Return (x, y) of the center of cell containing provided text 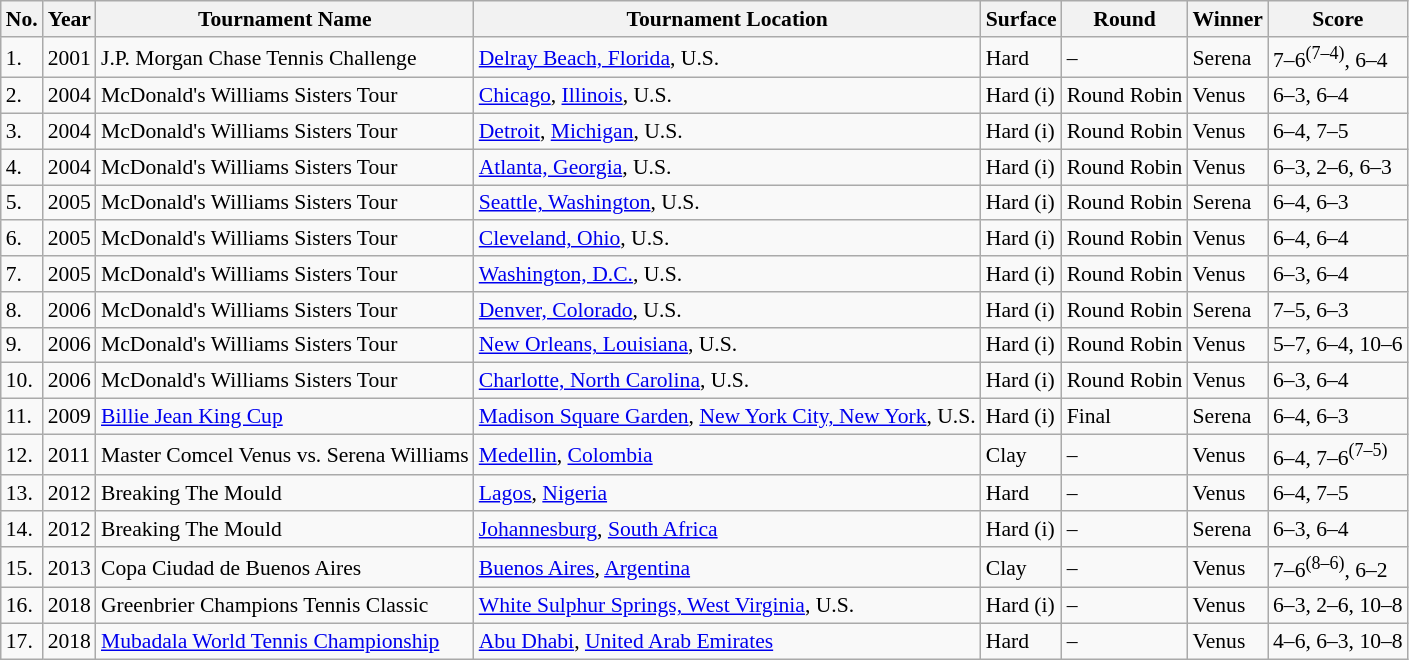
Abu Dhabi, United Arab Emirates (728, 642)
Year (70, 19)
7–6(7–4), 6–4 (1338, 58)
J.P. Morgan Chase Tennis Challenge (285, 58)
7–5, 6–3 (1338, 310)
5–7, 6–4, 10–6 (1338, 345)
White Sulphur Springs, West Virginia, U.S. (728, 606)
Atlanta, Georgia, U.S. (728, 167)
8. (22, 310)
Surface (1022, 19)
Johannesburg, South Africa (728, 529)
Copa Ciudad de Buenos Aires (285, 568)
Medellin, Colombia (728, 454)
17. (22, 642)
Denver, Colorado, U.S. (728, 310)
Round (1125, 19)
2013 (70, 568)
7. (22, 274)
No. (22, 19)
Detroit, Michigan, U.S. (728, 132)
Tournament Name (285, 19)
Lagos, Nigeria (728, 494)
9. (22, 345)
New Orleans, Louisiana, U.S. (728, 345)
Greenbrier Champions Tennis Classic (285, 606)
6–4, 6–4 (1338, 239)
2. (22, 96)
Master Comcel Venus vs. Serena Williams (285, 454)
1. (22, 58)
6–4, 7–6(7–5) (1338, 454)
4–6, 6–3, 10–8 (1338, 642)
13. (22, 494)
10. (22, 381)
Tournament Location (728, 19)
Billie Jean King Cup (285, 417)
Mubadala World Tennis Championship (285, 642)
16. (22, 606)
Final (1125, 417)
2001 (70, 58)
Chicago, Illinois, U.S. (728, 96)
6–3, 2–6, 10–8 (1338, 606)
15. (22, 568)
12. (22, 454)
6. (22, 239)
3. (22, 132)
2011 (70, 454)
Washington, D.C., U.S. (728, 274)
Delray Beach, Florida, U.S. (728, 58)
4. (22, 167)
6–3, 2–6, 6–3 (1338, 167)
Charlotte, North Carolina, U.S. (728, 381)
Winner (1228, 19)
7–6(8–6), 6–2 (1338, 568)
11. (22, 417)
5. (22, 203)
Madison Square Garden, New York City, New York, U.S. (728, 417)
Score (1338, 19)
Cleveland, Ohio, U.S. (728, 239)
Seattle, Washington, U.S. (728, 203)
2009 (70, 417)
14. (22, 529)
Buenos Aires, Argentina (728, 568)
